Output the [X, Y] coordinate of the center of the cell containing the given text.  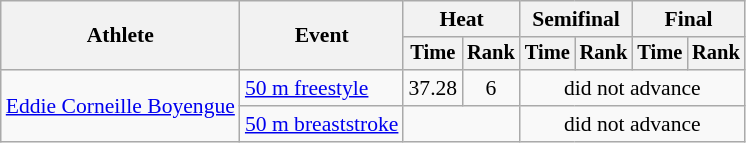
37.28 [432, 88]
50 m breaststroke [322, 124]
Semifinal [576, 19]
50 m freestyle [322, 88]
Final [688, 19]
Event [322, 36]
Athlete [120, 36]
Heat [461, 19]
6 [491, 88]
Eddie Corneille Boyengue [120, 106]
